Return the (x, y) coordinate for the center point of the cell that contains the specified text.  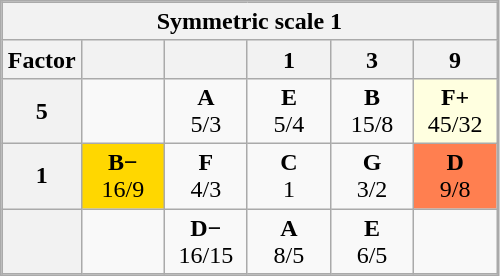
C 1 (288, 176)
E 5/4 (288, 110)
A 5/3 (206, 110)
F+ 45/32 (456, 110)
B− 16/9 (122, 176)
B 15/8 (372, 110)
D 9/8 (456, 176)
Factor (42, 59)
F 4/3 (206, 176)
E 6/5 (372, 240)
D− 16/15 (206, 240)
9 (456, 59)
5 (42, 110)
3 (372, 59)
G 3/2 (372, 176)
A 8/5 (288, 240)
Symmetric scale 1 (249, 21)
